Locate the cell with the specified text and output its [x, y] center coordinate. 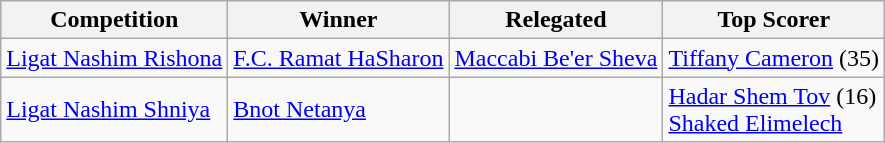
Competition [114, 20]
Tiffany Cameron (35) [774, 58]
Relegated [556, 20]
Maccabi Be'er Sheva [556, 58]
Top Scorer [774, 20]
F.C. Ramat HaSharon [338, 58]
Ligat Nashim Rishona [114, 58]
Bnot Netanya [338, 110]
Hadar Shem Tov (16) Shaked Elimelech [774, 110]
Ligat Nashim Shniya [114, 110]
Winner [338, 20]
